Search for the cell housing the specified text and yield its (X, Y) center coordinate. 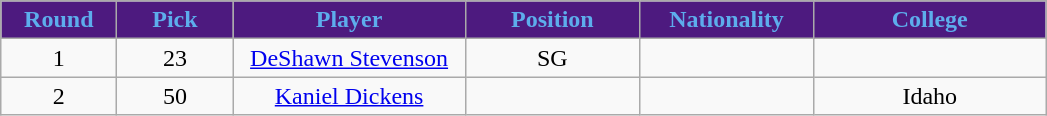
23 (175, 58)
2 (59, 96)
50 (175, 96)
Pick (175, 20)
DeShawn Stevenson (349, 58)
Nationality (726, 20)
Kaniel Dickens (349, 96)
Round (59, 20)
Position (552, 20)
SG (552, 58)
Player (349, 20)
Idaho (930, 96)
1 (59, 58)
College (930, 20)
